Provide the [x, y] coordinate of the cell's center where the given text is located.  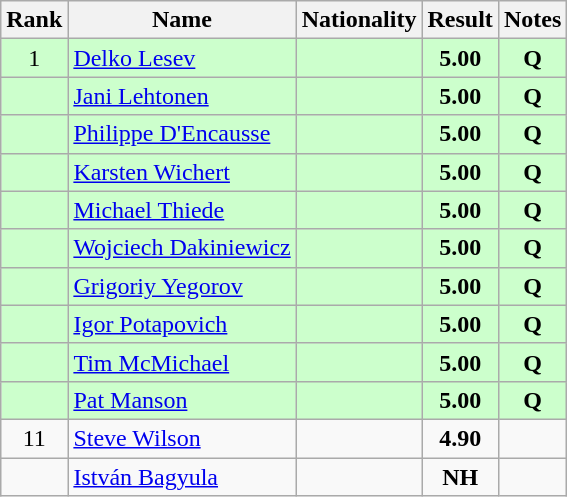
Tim McMichael [182, 362]
Delko Lesev [182, 58]
1 [34, 58]
Steve Wilson [182, 438]
Philippe D'Encausse [182, 134]
Michael Thiede [182, 210]
4.90 [460, 438]
István Bagyula [182, 477]
Notes [532, 20]
Igor Potapovich [182, 324]
NH [460, 477]
11 [34, 438]
Name [182, 20]
Nationality [359, 20]
Jani Lehtonen [182, 96]
Wojciech Dakiniewicz [182, 248]
Karsten Wichert [182, 172]
Grigoriy Yegorov [182, 286]
Rank [34, 20]
Result [460, 20]
Pat Manson [182, 400]
